Output the (X, Y) coordinate of the center of the cell containing the given text.  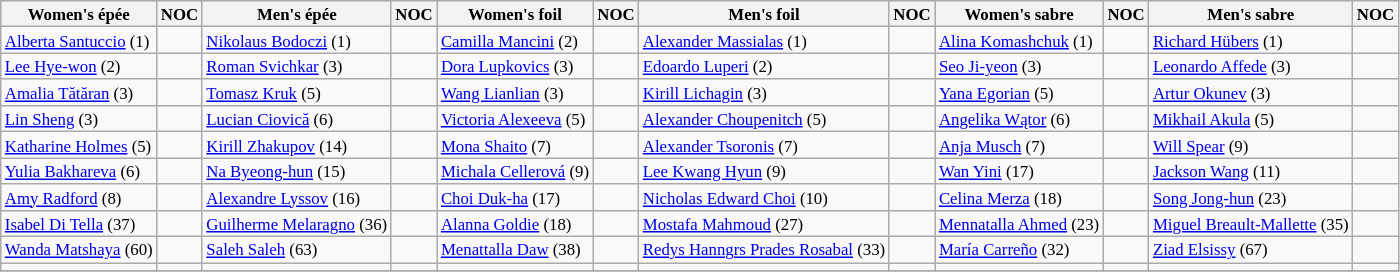
Jackson Wang (11) (1251, 171)
Alberta Santuccio (1) (79, 40)
Leonardo Affede (3) (1251, 66)
Saleh Saleh (63) (296, 250)
Nicholas Edward Choi (10) (764, 197)
Michala Cellerová (9) (515, 171)
Anja Musch (7) (1020, 145)
Kirill Zhakupov (14) (296, 145)
Mona Shaito (7) (515, 145)
Katharine Holmes (5) (79, 145)
Choi Duk-ha (17) (515, 197)
Amalia Tătăran (3) (79, 93)
Alexander Tsoronis (7) (764, 145)
Celina Merza (18) (1020, 197)
Amy Radford (8) (79, 197)
Wanda Matshaya (60) (79, 250)
Edoardo Luperi (2) (764, 66)
Alina Komashchuk (1) (1020, 40)
Dora Lupkovics (3) (515, 66)
Angelika Wątor (6) (1020, 119)
Na Byeong-hun (15) (296, 171)
Mostafa Mahmoud (27) (764, 224)
Lin Sheng (3) (79, 119)
Menattalla Daw (38) (515, 250)
Camilla Mancini (2) (515, 40)
Yana Egorian (5) (1020, 93)
Yulia Bakhareva (6) (79, 171)
Victoria Alexeeva (5) (515, 119)
Mennatalla Ahmed (23) (1020, 224)
Lee Hye-won (2) (79, 66)
Mikhail Akula (5) (1251, 119)
Tomasz Kruk (5) (296, 93)
Isabel Di Tella (37) (79, 224)
Women's foil (515, 14)
Redys Hanngrs Prades Rosabal (33) (764, 250)
Men's sabre (1251, 14)
Lucian Ciovică (6) (296, 119)
Nikolaus Bodoczi (1) (296, 40)
Women's sabre (1020, 14)
Miguel Breault-Mallette (35) (1251, 224)
Alexander Massialas (1) (764, 40)
María Carreño (32) (1020, 250)
Alanna Goldie (18) (515, 224)
Richard Hübers (1) (1251, 40)
Lee Kwang Hyun (9) (764, 171)
Seo Ji-yeon (3) (1020, 66)
Men's foil (764, 14)
Alexandre Lyssov (16) (296, 197)
Wan Yini (17) (1020, 171)
Roman Svichkar (3) (296, 66)
Women's épée (79, 14)
Will Spear (9) (1251, 145)
Ziad Elsissy (67) (1251, 250)
Song Jong-hun (23) (1251, 197)
Artur Okunev (3) (1251, 93)
Men's épée (296, 14)
Kirill Lichagin (3) (764, 93)
Alexander Choupenitch (5) (764, 119)
Guilherme Melaragno (36) (296, 224)
Wang Lianlian (3) (515, 93)
